Return the (x, y) coordinate for the center point of the cell that contains the specified text.  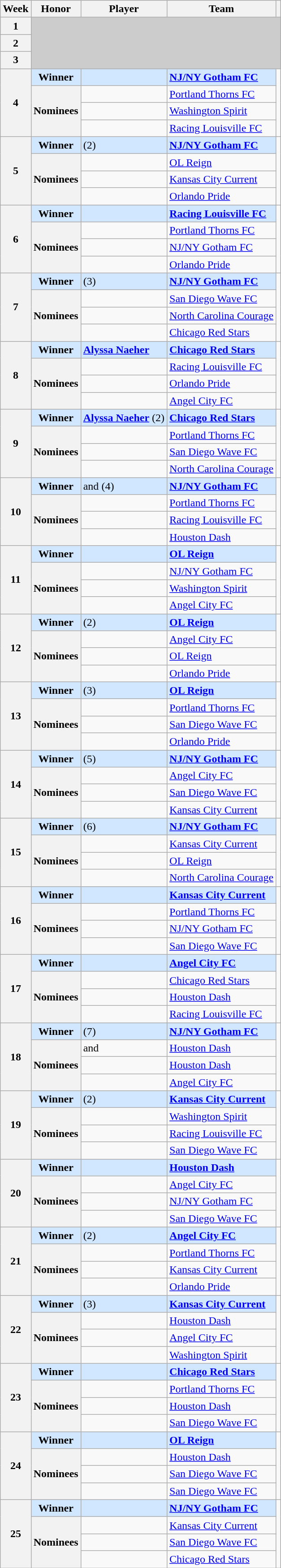
14 (16, 784)
Alyssa Naeher (124, 350)
6 (16, 239)
20 (16, 1193)
9 (16, 443)
15 (16, 852)
Team (221, 9)
(5) (124, 759)
(6) (124, 827)
12 (16, 648)
10 (16, 511)
19 (16, 1125)
2 (16, 43)
11 (16, 580)
21 (16, 1261)
Alyssa Naeher (2) (124, 418)
24 (16, 1465)
Week (16, 9)
25 (16, 1534)
23 (16, 1397)
Honor (56, 9)
7 (16, 307)
and (124, 1048)
4 (16, 103)
3 (16, 60)
18 (16, 1056)
22 (16, 1329)
(7) (124, 1031)
17 (16, 988)
5 (16, 171)
13 (16, 716)
8 (16, 375)
Player (124, 9)
and (4) (124, 486)
16 (16, 920)
1 (16, 26)
